Return (x, y) of the center of cell containing provided text 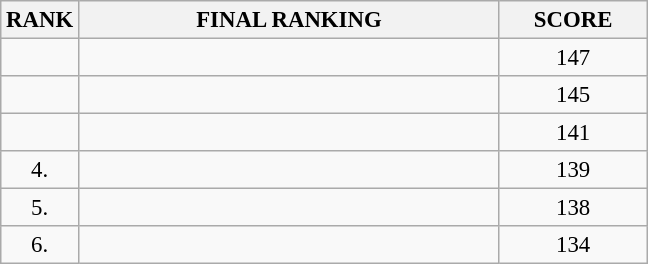
4. (40, 170)
FINAL RANKING (288, 20)
RANK (40, 20)
147 (572, 58)
138 (572, 208)
134 (572, 245)
141 (572, 133)
145 (572, 95)
6. (40, 245)
SCORE (572, 20)
139 (572, 170)
5. (40, 208)
